Extract the (x, y) coordinate from the center of the cell holding the provided text.  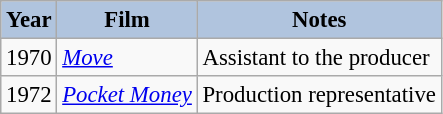
Film (127, 20)
Production representative (319, 95)
Year (29, 20)
Assistant to the producer (319, 58)
Notes (319, 20)
Move (127, 58)
1972 (29, 95)
1970 (29, 58)
Pocket Money (127, 95)
